Pinpoint the cell where the given text exists, returning its (x, y) midpoint coordinate. 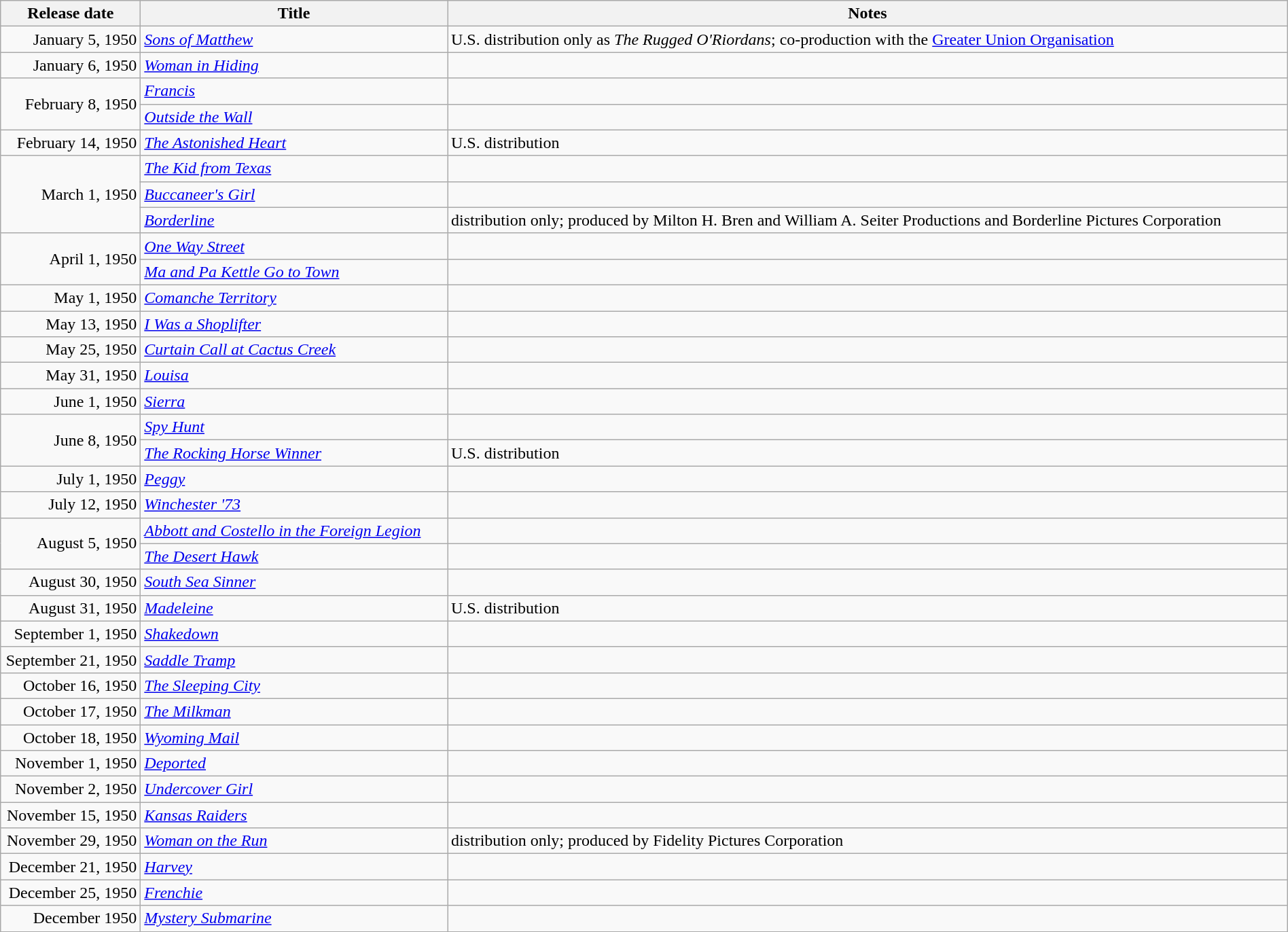
October 17, 1950 (71, 711)
distribution only; produced by Fidelity Pictures Corporation (867, 841)
The Kid from Texas (294, 168)
July 1, 1950 (71, 479)
Outside the Wall (294, 117)
Abbott and Costello in the Foreign Legion (294, 531)
The Desert Hawk (294, 556)
Buccaneer's Girl (294, 194)
Woman in Hiding (294, 65)
Notes (867, 14)
May 25, 1950 (71, 350)
Shakedown (294, 634)
Louisa (294, 376)
February 8, 1950 (71, 104)
September 21, 1950 (71, 660)
Woman on the Run (294, 841)
August 31, 1950 (71, 608)
Wyoming Mail (294, 737)
Frenchie (294, 893)
June 1, 1950 (71, 401)
March 1, 1950 (71, 194)
Winchester '73 (294, 505)
June 8, 1950 (71, 440)
January 6, 1950 (71, 65)
February 14, 1950 (71, 143)
November 2, 1950 (71, 789)
September 1, 1950 (71, 634)
The Milkman (294, 711)
May 13, 1950 (71, 324)
Undercover Girl (294, 789)
Sierra (294, 401)
May 31, 1950 (71, 376)
December 21, 1950 (71, 867)
Deported (294, 764)
November 1, 1950 (71, 764)
Ma and Pa Kettle Go to Town (294, 272)
Madeleine (294, 608)
October 16, 1950 (71, 685)
I Was a Shoplifter (294, 324)
The Sleeping City (294, 685)
Mystery Submarine (294, 918)
Kansas Raiders (294, 815)
distribution only; produced by Milton H. Bren and William A. Seiter Productions and Borderline Pictures Corporation (867, 220)
July 12, 1950 (71, 505)
Release date (71, 14)
One Way Street (294, 246)
August 30, 1950 (71, 582)
Spy Hunt (294, 427)
The Astonished Heart (294, 143)
Francis (294, 91)
Peggy (294, 479)
May 1, 1950 (71, 298)
Saddle Tramp (294, 660)
Borderline (294, 220)
Harvey (294, 867)
October 18, 1950 (71, 737)
Sons of Matthew (294, 39)
December 1950 (71, 918)
November 29, 1950 (71, 841)
Curtain Call at Cactus Creek (294, 350)
U.S. distribution only as The Rugged O'Riordans; co-production with the Greater Union Organisation (867, 39)
August 5, 1950 (71, 543)
Comanche Territory (294, 298)
January 5, 1950 (71, 39)
April 1, 1950 (71, 259)
December 25, 1950 (71, 893)
The Rocking Horse Winner (294, 453)
South Sea Sinner (294, 582)
Title (294, 14)
November 15, 1950 (71, 815)
